Scan for the cell matching the given text and deliver its [X, Y] coordinate at center. 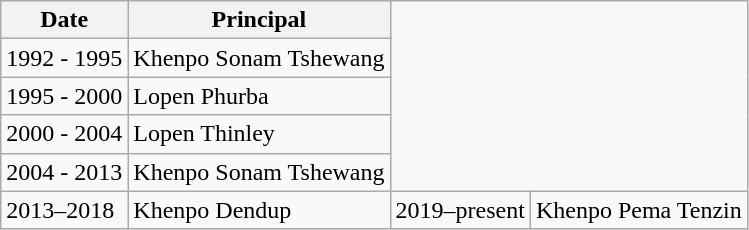
2000 - 2004 [64, 134]
2004 - 2013 [64, 172]
Lopen Thinley [259, 134]
Principal [259, 20]
2019–present [460, 210]
Khenpo Pema Tenzin [638, 210]
1995 - 2000 [64, 96]
Khenpo Dendup [259, 210]
1992 - 1995 [64, 58]
Date [64, 20]
Lopen Phurba [259, 96]
2013–2018 [64, 210]
